Determine the [X, Y] coordinate at the center of the cell enclosing the given text.  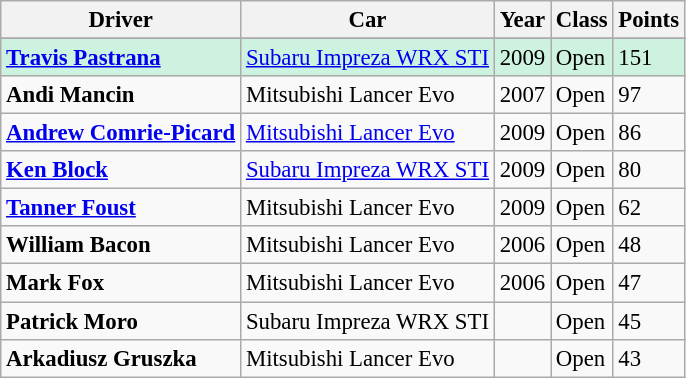
Class [582, 20]
Ken Block [121, 170]
86 [648, 133]
Patrick Moro [121, 321]
Mark Fox [121, 283]
Andi Mancin [121, 95]
2007 [522, 95]
William Bacon [121, 245]
Car [368, 20]
45 [648, 321]
43 [648, 358]
48 [648, 245]
Driver [121, 20]
80 [648, 170]
Travis Pastrana [121, 58]
Year [522, 20]
62 [648, 208]
Arkadiusz Gruszka [121, 358]
Points [648, 20]
47 [648, 283]
97 [648, 95]
Tanner Foust [121, 208]
151 [648, 58]
Andrew Comrie-Picard [121, 133]
